Locate the cell with the specified text and output its [X, Y] center coordinate. 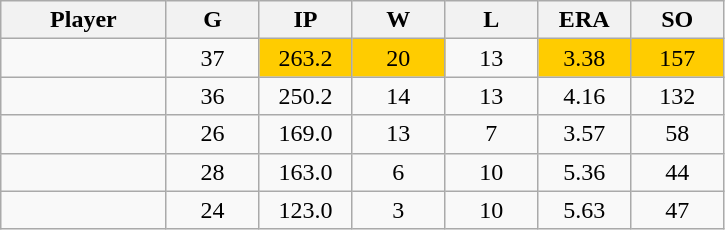
G [212, 20]
5.63 [584, 210]
IP [306, 20]
36 [212, 96]
SO [678, 20]
L [492, 20]
163.0 [306, 172]
157 [678, 58]
132 [678, 96]
14 [398, 96]
24 [212, 210]
37 [212, 58]
20 [398, 58]
47 [678, 210]
263.2 [306, 58]
6 [398, 172]
4.16 [584, 96]
Player [84, 20]
7 [492, 134]
3 [398, 210]
169.0 [306, 134]
ERA [584, 20]
44 [678, 172]
28 [212, 172]
3.57 [584, 134]
3.38 [584, 58]
26 [212, 134]
W [398, 20]
5.36 [584, 172]
123.0 [306, 210]
58 [678, 134]
250.2 [306, 96]
